Search for the cell housing the specified text and yield its (x, y) center coordinate. 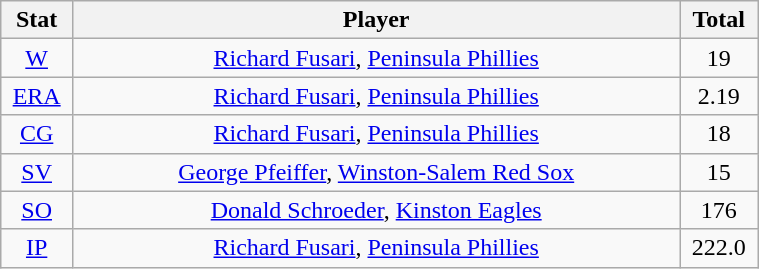
CG (37, 134)
Total (719, 20)
ERA (37, 96)
W (37, 58)
15 (719, 172)
George Pfeiffer, Winston-Salem Red Sox (376, 172)
Donald Schroeder, Kinston Eagles (376, 210)
222.0 (719, 248)
IP (37, 248)
18 (719, 134)
Stat (37, 20)
19 (719, 58)
176 (719, 210)
SO (37, 210)
2.19 (719, 96)
SV (37, 172)
Player (376, 20)
